Search for the cell housing the specified text and yield its (X, Y) center coordinate. 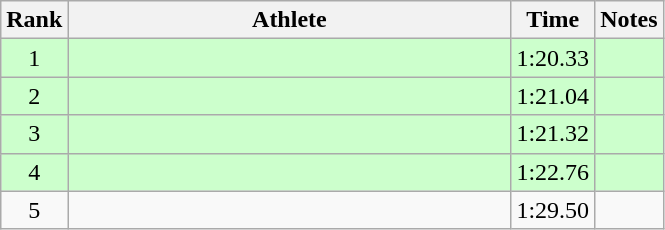
Athlete (290, 20)
3 (34, 134)
1:20.33 (553, 58)
1:21.32 (553, 134)
Notes (629, 20)
2 (34, 96)
1:21.04 (553, 96)
1:29.50 (553, 210)
1:22.76 (553, 172)
1 (34, 58)
4 (34, 172)
5 (34, 210)
Time (553, 20)
Rank (34, 20)
